Output the (x, y) coordinate of the center of the cell containing the given text.  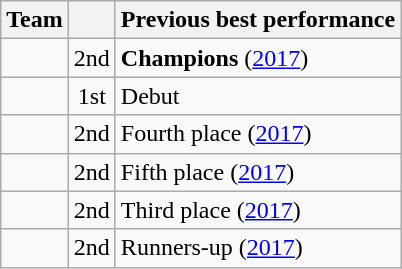
Champions (2017) (258, 58)
Fifth place (2017) (258, 172)
Third place (2017) (258, 210)
Debut (258, 96)
Runners-up (2017) (258, 248)
Fourth place (2017) (258, 134)
1st (92, 96)
Team (35, 20)
Previous best performance (258, 20)
